Scan for the cell matching the given text and deliver its [x, y] coordinate at center. 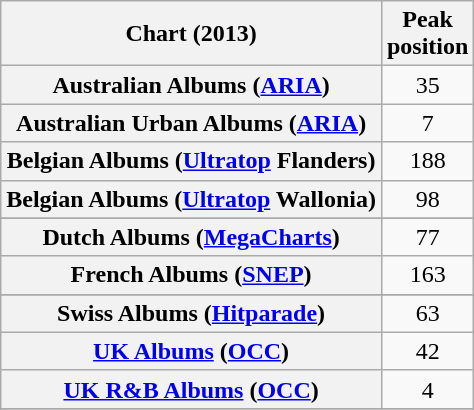
Swiss Albums (Hitparade) [192, 313]
4 [427, 389]
63 [427, 313]
Dutch Albums (MegaCharts) [192, 237]
7 [427, 123]
42 [427, 351]
Chart (2013) [192, 34]
77 [427, 237]
Australian Urban Albums (ARIA) [192, 123]
Peakposition [427, 34]
Belgian Albums (Ultratop Wallonia) [192, 199]
UK Albums (OCC) [192, 351]
98 [427, 199]
French Albums (SNEP) [192, 275]
188 [427, 161]
Belgian Albums (Ultratop Flanders) [192, 161]
UK R&B Albums (OCC) [192, 389]
35 [427, 85]
Australian Albums (ARIA) [192, 85]
163 [427, 275]
